Determine the (X, Y) coordinate at the center of the cell enclosing the given text.  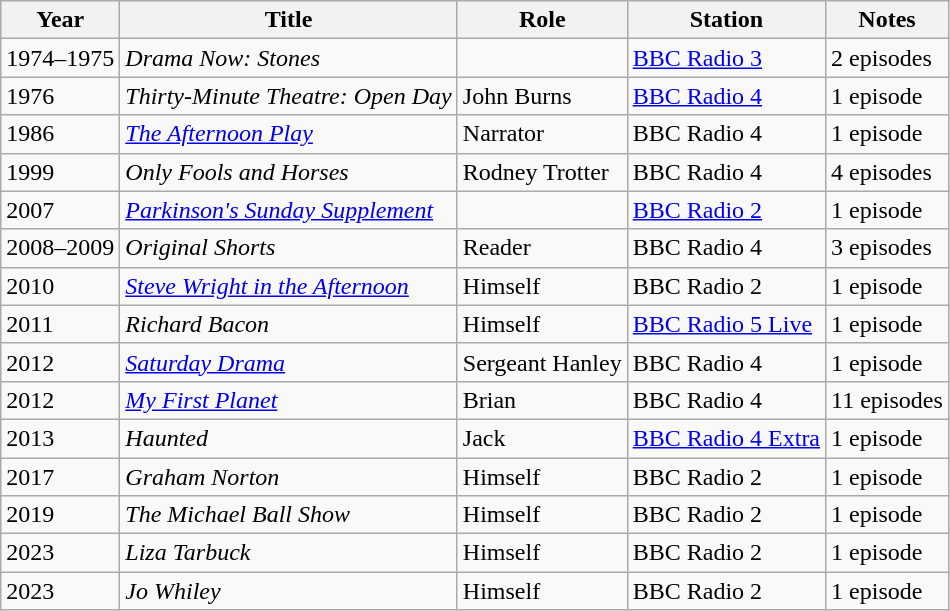
1999 (60, 172)
BBC Radio 4 Extra (726, 438)
Thirty-Minute Theatre: Open Day (288, 96)
Graham Norton (288, 477)
Only Fools and Horses (288, 172)
2013 (60, 438)
Richard Bacon (288, 324)
1986 (60, 134)
2019 (60, 515)
Narrator (542, 134)
1974–1975 (60, 58)
My First Planet (288, 400)
BBC Radio 5 Live (726, 324)
Original Shorts (288, 248)
Title (288, 20)
Notes (888, 20)
2007 (60, 210)
2010 (60, 286)
4 episodes (888, 172)
2011 (60, 324)
Parkinson's Sunday Supplement (288, 210)
Haunted (288, 438)
BBC Radio 3 (726, 58)
Sergeant Hanley (542, 362)
Drama Now: Stones (288, 58)
2017 (60, 477)
Jack (542, 438)
Rodney Trotter (542, 172)
John Burns (542, 96)
3 episodes (888, 248)
Role (542, 20)
The Michael Ball Show (288, 515)
2 episodes (888, 58)
11 episodes (888, 400)
1976 (60, 96)
2008–2009 (60, 248)
Jo Whiley (288, 591)
Brian (542, 400)
Station (726, 20)
Steve Wright in the Afternoon (288, 286)
Liza Tarbuck (288, 553)
The Afternoon Play (288, 134)
Saturday Drama (288, 362)
Reader (542, 248)
Year (60, 20)
